Provide the [x, y] coordinate of the cell's center where the given text is located.  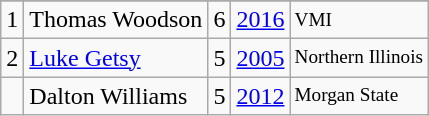
Northern Illinois [359, 58]
2005 [260, 58]
6 [220, 20]
Luke Getsy [116, 58]
2012 [260, 96]
VMI [359, 20]
Thomas Woodson [116, 20]
1 [12, 20]
Dalton Williams [116, 96]
2016 [260, 20]
Morgan State [359, 96]
2 [12, 58]
